Search for the cell housing the specified text and yield its (x, y) center coordinate. 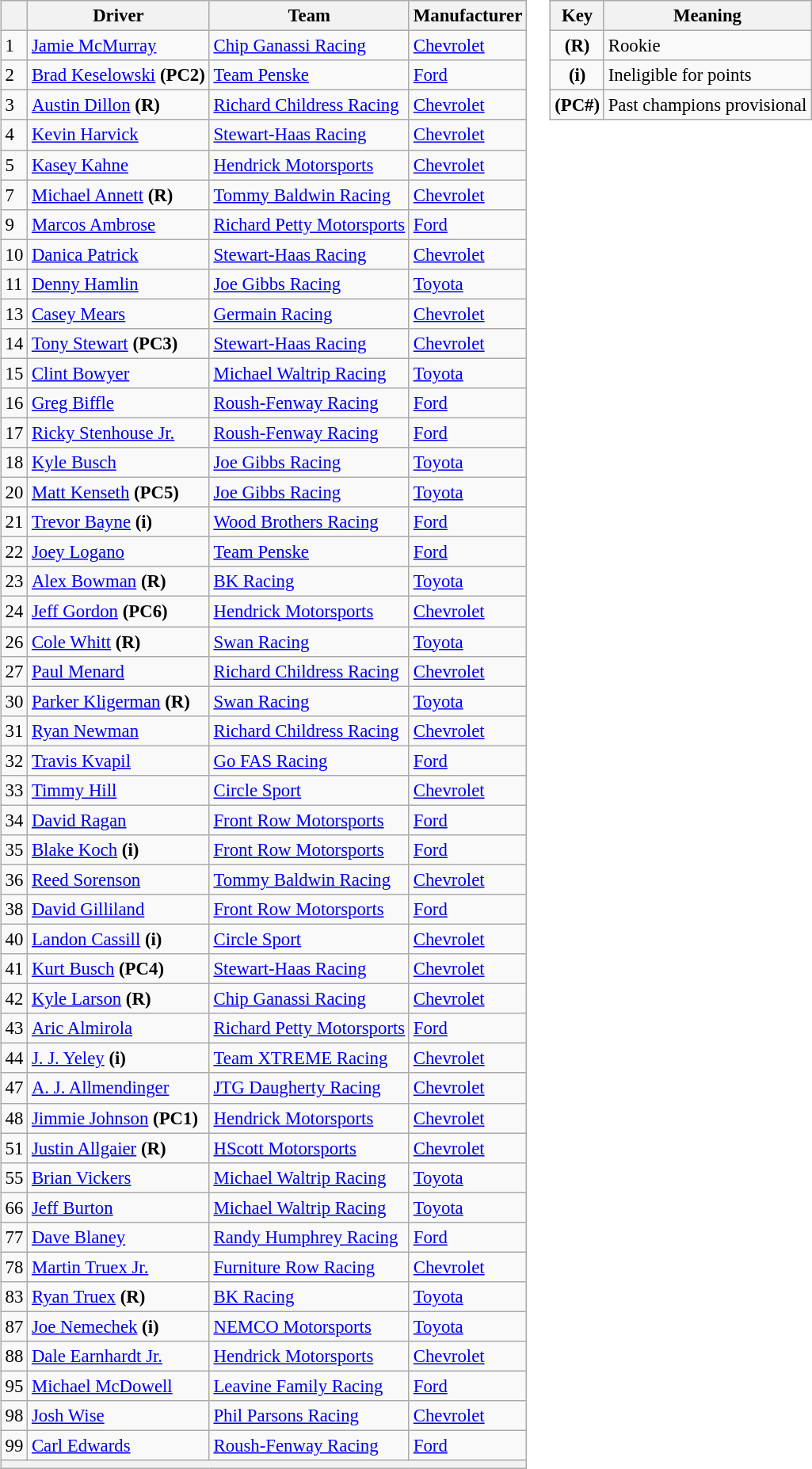
Jeff Burton (119, 1208)
23 (14, 582)
Wood Brothers Racing (309, 522)
Kevin Harvick (119, 135)
Manufacturer (467, 16)
NEMCO Motorsports (309, 1326)
7 (14, 195)
(R) (578, 46)
Carl Edwards (119, 1446)
Dale Earnhardt Jr. (119, 1356)
Kasey Kahne (119, 165)
36 (14, 879)
30 (14, 701)
5 (14, 165)
31 (14, 731)
51 (14, 1148)
Danica Patrick (119, 254)
Dave Blaney (119, 1237)
Rookie (707, 46)
83 (14, 1297)
Jimmie Johnson (PC1) (119, 1118)
Kyle Busch (119, 463)
A. J. Allmendinger (119, 1088)
Leavine Family Racing (309, 1386)
J. J. Yeley (i) (119, 1059)
77 (14, 1237)
Landon Cassill (i) (119, 939)
Michael Annett (R) (119, 195)
48 (14, 1118)
24 (14, 612)
33 (14, 790)
JTG Daugherty Racing (309, 1088)
(i) (578, 75)
David Ragan (119, 820)
1 (14, 46)
Josh Wise (119, 1416)
Tony Stewart (PC3) (119, 344)
Past champions provisional (707, 105)
Greg Biffle (119, 403)
Key (578, 16)
9 (14, 224)
Justin Allgaier (R) (119, 1148)
Reed Sorenson (119, 879)
40 (14, 939)
Ineligible for points (707, 75)
Team (309, 16)
HScott Motorsports (309, 1148)
Brian Vickers (119, 1177)
Parker Kligerman (R) (119, 701)
Jeff Gordon (PC6) (119, 612)
Jamie McMurray (119, 46)
10 (14, 254)
Kurt Busch (PC4) (119, 969)
Germain Racing (309, 314)
11 (14, 284)
Casey Mears (119, 314)
Ricky Stenhouse Jr. (119, 433)
(PC#) (578, 105)
95 (14, 1386)
Team XTREME Racing (309, 1059)
Meaning (707, 16)
Ryan Truex (R) (119, 1297)
Matt Kenseth (PC5) (119, 493)
21 (14, 522)
Randy Humphrey Racing (309, 1237)
Joe Nemechek (i) (119, 1326)
Brad Keselowski (PC2) (119, 75)
27 (14, 671)
66 (14, 1208)
David Gilliland (119, 910)
87 (14, 1326)
Austin Dillon (R) (119, 105)
Travis Kvapil (119, 761)
Paul Menard (119, 671)
20 (14, 493)
Alex Bowman (R) (119, 582)
Driver (119, 16)
Aric Almirola (119, 1028)
Clint Bowyer (119, 373)
47 (14, 1088)
17 (14, 433)
Go FAS Racing (309, 761)
55 (14, 1177)
Phil Parsons Racing (309, 1416)
99 (14, 1446)
Martin Truex Jr. (119, 1267)
2 (14, 75)
41 (14, 969)
14 (14, 344)
4 (14, 135)
Joey Logano (119, 552)
34 (14, 820)
42 (14, 999)
78 (14, 1267)
Timmy Hill (119, 790)
Kyle Larson (R) (119, 999)
38 (14, 910)
98 (14, 1416)
88 (14, 1356)
Cole Whitt (R) (119, 641)
Marcos Ambrose (119, 224)
Ryan Newman (119, 731)
Blake Koch (i) (119, 850)
16 (14, 403)
35 (14, 850)
3 (14, 105)
43 (14, 1028)
13 (14, 314)
Trevor Bayne (i) (119, 522)
44 (14, 1059)
15 (14, 373)
32 (14, 761)
Denny Hamlin (119, 284)
26 (14, 641)
Michael McDowell (119, 1386)
Furniture Row Racing (309, 1267)
22 (14, 552)
18 (14, 463)
